Identify which cell holds the provided text, then report its (X, Y) central coordinate. 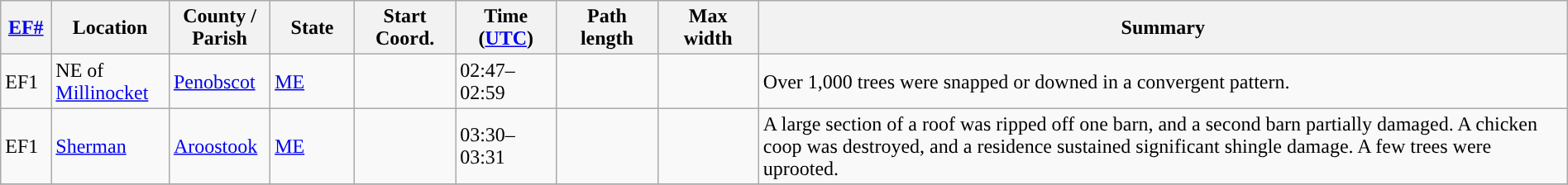
EF# (26, 28)
Over 1,000 trees were snapped or downed in a convergent pattern. (1163, 81)
Summary (1163, 28)
Path length (607, 28)
NE of Millinocket (111, 81)
Sherman (111, 146)
Aroostook (219, 146)
Max width (708, 28)
State (313, 28)
Start Coord. (404, 28)
Location (111, 28)
02:47–02:59 (506, 81)
County / Parish (219, 28)
Time (UTC) (506, 28)
03:30–03:31 (506, 146)
Penobscot (219, 81)
